Return [x, y] of the center of cell containing provided text 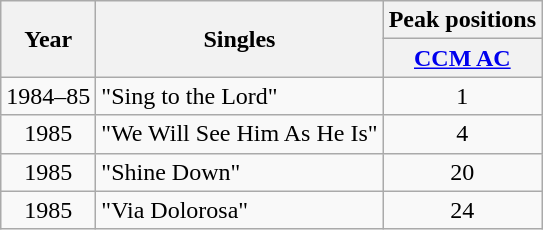
Singles [240, 39]
20 [462, 172]
"Shine Down" [240, 172]
"We Will See Him As He Is" [240, 134]
CCM AC [462, 58]
4 [462, 134]
Year [48, 39]
1 [462, 96]
24 [462, 210]
1984–85 [48, 96]
Peak positions [462, 20]
"Via Dolorosa" [240, 210]
"Sing to the Lord" [240, 96]
